Return the [X, Y] coordinate for the center point of the cell that contains the specified text.  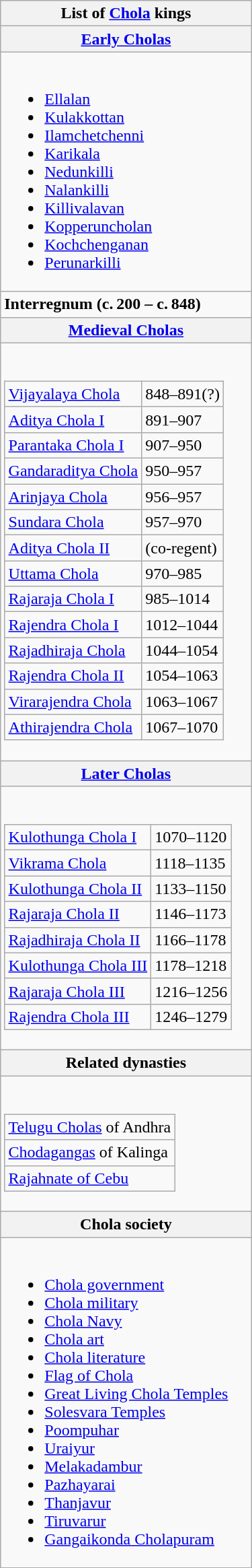
1118–1135 [191, 863]
EllalanKulakkottanIlamchetchenniKarikalaNedunkilliNalankilliKillivalavanKopperuncholanKochchengananPerunarkilli [126, 172]
Early Cholas [126, 39]
Kulothunga Chola III [78, 965]
Later Cholas [126, 774]
1054–1063 [183, 676]
Rajadhiraja Chola II [78, 940]
985–1014 [183, 599]
Aditya Chola I [73, 419]
956–957 [183, 497]
Chola society [126, 1224]
Rajaraja Chola II [78, 914]
Gandaraditya Chola [73, 471]
Aditya Chola II [73, 548]
Rajendra Chola I [73, 625]
Kulothunga Chola I [78, 838]
Rajendra Chola II [73, 676]
Sundara Chola [73, 522]
848–891(?) [183, 394]
Telugu Cholas of Andhra Chodagangas of Kalinga Rajahnate of Cebu [126, 1144]
Kulothunga Chola II [78, 889]
891–907 [183, 419]
957–970 [183, 522]
Uttama Chola [73, 574]
950–957 [183, 471]
1178–1218 [191, 965]
Athirajendra Chola [73, 727]
1246–1279 [191, 1017]
1012–1044 [183, 625]
907–950 [183, 445]
970–985 [183, 574]
(co-regent) [183, 548]
Interregnum (c. 200 – c. 848) [126, 304]
Rajahnate of Cebu [90, 1178]
Arinjaya Chola [73, 497]
Vijayalaya Chola [73, 394]
Rajadhiraja Chola [73, 650]
List of Chola kings [126, 13]
Related dynasties [126, 1063]
1044–1054 [183, 650]
1070–1120 [191, 838]
1133–1150 [191, 889]
1146–1173 [191, 914]
1063–1067 [183, 702]
Rajaraja Chola III [78, 991]
Virarajendra Chola [73, 702]
1216–1256 [191, 991]
Rajendra Chola III [78, 1017]
1166–1178 [191, 940]
Chodagangas of Kalinga [90, 1153]
Parantaka Chola I [73, 445]
Vikrama Chola [78, 863]
1067–1070 [183, 727]
Medieval Cholas [126, 330]
Rajaraja Chola I [73, 599]
Telugu Cholas of Andhra [90, 1127]
